Provide the [x, y] coordinate of the cell's center where the given text is located.  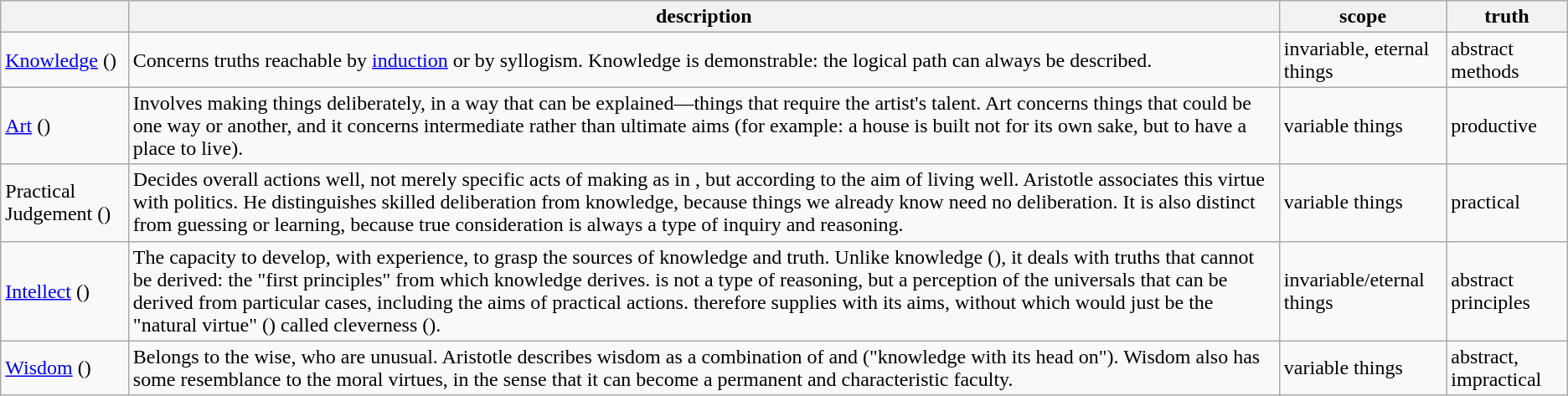
abstract methods [1507, 60]
scope [1362, 17]
Wisdom () [65, 368]
Concerns truths reachable by induction or by syllogism. Knowledge is demonstrable: the logical path can always be described. [704, 60]
Knowledge () [65, 60]
abstract, impractical [1507, 368]
description [704, 17]
Art () [65, 126]
abstract principles [1507, 291]
practical [1507, 203]
invariable/eternal things [1362, 291]
Practical Judgement () [65, 203]
Intellect () [65, 291]
productive [1507, 126]
truth [1507, 17]
invariable, eternal things [1362, 60]
